Capture the cell that displays the provided text and extract its [X, Y] central coordinate. 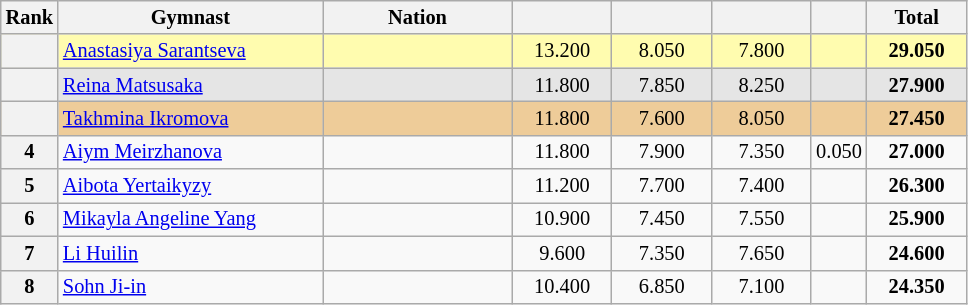
25.900 [917, 219]
7.650 [762, 253]
8 [30, 287]
7.100 [762, 287]
Mikayla Angeline Yang [190, 219]
7.900 [662, 152]
7.450 [662, 219]
13.200 [562, 51]
0.050 [839, 152]
27.450 [917, 118]
7.600 [662, 118]
26.300 [917, 186]
Nation [418, 17]
6 [30, 219]
Reina Matsusaka [190, 85]
7.400 [762, 186]
11.200 [562, 186]
7.700 [662, 186]
7.550 [762, 219]
6.850 [662, 287]
Aiym Meirzhanova [190, 152]
7 [30, 253]
Total [917, 17]
8.250 [762, 85]
Anastasiya Sarantseva [190, 51]
5 [30, 186]
Sohn Ji-in [190, 287]
Aibota Yertaikyzy [190, 186]
Takhmina Ikromova [190, 118]
24.350 [917, 287]
Rank [30, 17]
29.050 [917, 51]
9.600 [562, 253]
Li Huilin [190, 253]
24.600 [917, 253]
7.850 [662, 85]
10.900 [562, 219]
10.400 [562, 287]
27.000 [917, 152]
7.800 [762, 51]
Gymnast [190, 17]
27.900 [917, 85]
4 [30, 152]
